Extract the [x, y] coordinate from the center of the cell holding the provided text.  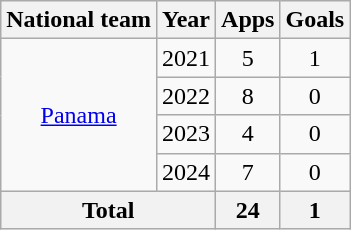
2021 [186, 58]
8 [248, 96]
2023 [186, 134]
National team [79, 20]
Panama [79, 115]
Apps [248, 20]
24 [248, 210]
2022 [186, 96]
4 [248, 134]
5 [248, 58]
Goals [315, 20]
Total [108, 210]
7 [248, 172]
Year [186, 20]
2024 [186, 172]
